Search for the cell housing the specified text and yield its (x, y) center coordinate. 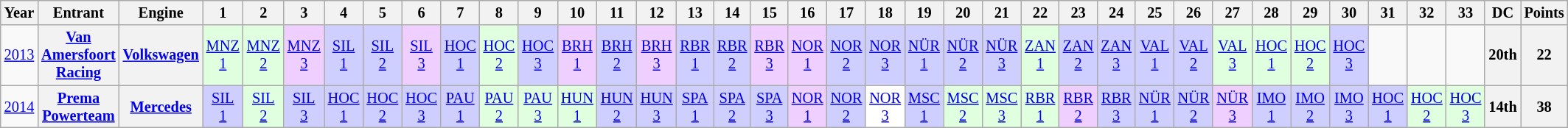
20th (1502, 55)
16 (808, 13)
MNZ2 (264, 55)
2014 (19, 107)
33 (1466, 13)
Van Amersfoort Racing (78, 55)
4 (344, 13)
23 (1079, 13)
PAU1 (460, 107)
25 (1154, 13)
7 (460, 13)
BRH3 (657, 55)
MSC2 (963, 107)
14th (1502, 107)
18 (885, 13)
IMO3 (1349, 107)
Prema Powerteam (78, 107)
5 (382, 13)
IMO1 (1271, 107)
HUN1 (577, 107)
31 (1387, 13)
IMO2 (1311, 107)
Mercedes (161, 107)
MSC3 (1001, 107)
SPA3 (769, 107)
DC (1502, 13)
20 (963, 13)
3 (304, 13)
9 (538, 13)
BRH1 (577, 55)
SPA2 (732, 107)
Engine (161, 13)
19 (924, 13)
32 (1427, 13)
2 (264, 13)
8 (500, 13)
29 (1311, 13)
Entrant (78, 13)
17 (846, 13)
Points (1544, 13)
ZAN1 (1040, 55)
MNZ1 (223, 55)
MNZ3 (304, 55)
SPA1 (695, 107)
VAL3 (1233, 55)
27 (1233, 13)
10 (577, 13)
14 (732, 13)
ZAN3 (1116, 55)
Volkswagen (161, 55)
21 (1001, 13)
VAL2 (1194, 55)
28 (1271, 13)
MSC1 (924, 107)
24 (1116, 13)
12 (657, 13)
26 (1194, 13)
ZAN2 (1079, 55)
HUN2 (617, 107)
38 (1544, 107)
BRH2 (617, 55)
PAU2 (500, 107)
PAU3 (538, 107)
30 (1349, 13)
2013 (19, 55)
11 (617, 13)
6 (422, 13)
VAL1 (1154, 55)
HUN3 (657, 107)
15 (769, 13)
13 (695, 13)
Year (19, 13)
1 (223, 13)
